Detect which cell encompasses the target text, then output its (x, y) center coordinate. 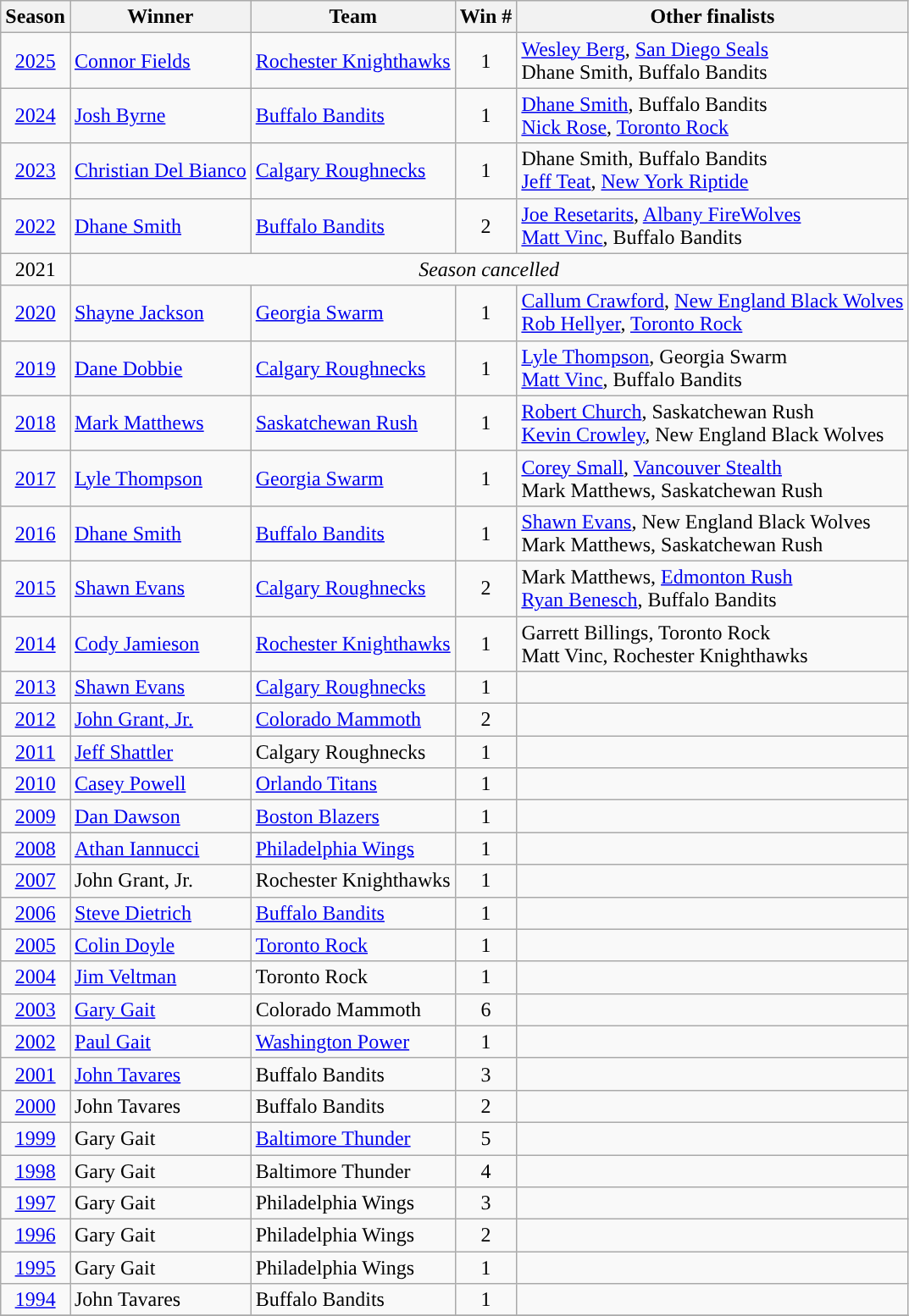
2019 (36, 368)
Callum Crawford, New England Black WolvesRob Hellyer, Toronto Rock (712, 313)
Orlando Titans (352, 784)
Paul Gait (160, 1042)
2009 (36, 816)
2002 (36, 1042)
Wesley Berg, San Diego SealsDhane Smith, Buffalo Bandits (712, 61)
Lyle Thompson (160, 478)
2004 (36, 977)
Team (352, 17)
1997 (36, 1203)
Josh Byrne (160, 115)
2000 (36, 1106)
2014 (36, 644)
1996 (36, 1236)
Dane Dobbie (160, 368)
2010 (36, 784)
Mark Matthews, Edmonton RushRyan Benesch, Buffalo Bandits (712, 588)
Dan Dawson (160, 816)
2018 (36, 423)
Steve Dietrich (160, 913)
2015 (36, 588)
2006 (36, 913)
2017 (36, 478)
Dhane Smith, Buffalo BanditsJeff Teat, New York Riptide (712, 171)
Jeff Shattler (160, 752)
Athan Iannucci (160, 849)
2011 (36, 752)
Other finalists (712, 17)
Cody Jamieson (160, 644)
2012 (36, 720)
2016 (36, 534)
Jim Veltman (160, 977)
Winner (160, 17)
2022 (36, 225)
2001 (36, 1074)
Shayne Jackson (160, 313)
2021 (36, 269)
2023 (36, 171)
2025 (36, 61)
Christian Del Bianco (160, 171)
Casey Powell (160, 784)
1998 (36, 1171)
Garrett Billings, Toronto RockMatt Vinc, Rochester Knighthawks (712, 644)
4 (486, 1171)
Corey Small, Vancouver StealthMark Matthews, Saskatchewan Rush (712, 478)
Lyle Thompson, Georgia SwarmMatt Vinc, Buffalo Bandits (712, 368)
2020 (36, 313)
Joe Resetarits, Albany FireWolvesMatt Vinc, Buffalo Bandits (712, 225)
2003 (36, 1009)
1995 (36, 1268)
Saskatchewan Rush (352, 423)
Shawn Evans, New England Black WolvesMark Matthews, Saskatchewan Rush (712, 534)
Boston Blazers (352, 816)
Win # (486, 17)
1994 (36, 1300)
Robert Church, Saskatchewan RushKevin Crowley, New England Black Wolves (712, 423)
Washington Power (352, 1042)
Colin Doyle (160, 945)
Connor Fields (160, 61)
2013 (36, 688)
2024 (36, 115)
Mark Matthews (160, 423)
5 (486, 1138)
2007 (36, 881)
Dhane Smith, Buffalo BanditsNick Rose, Toronto Rock (712, 115)
6 (486, 1009)
Season (36, 17)
2005 (36, 945)
2008 (36, 849)
Season cancelled (488, 269)
1999 (36, 1138)
